Pinpoint the cell where the given text exists, returning its [X, Y] midpoint coordinate. 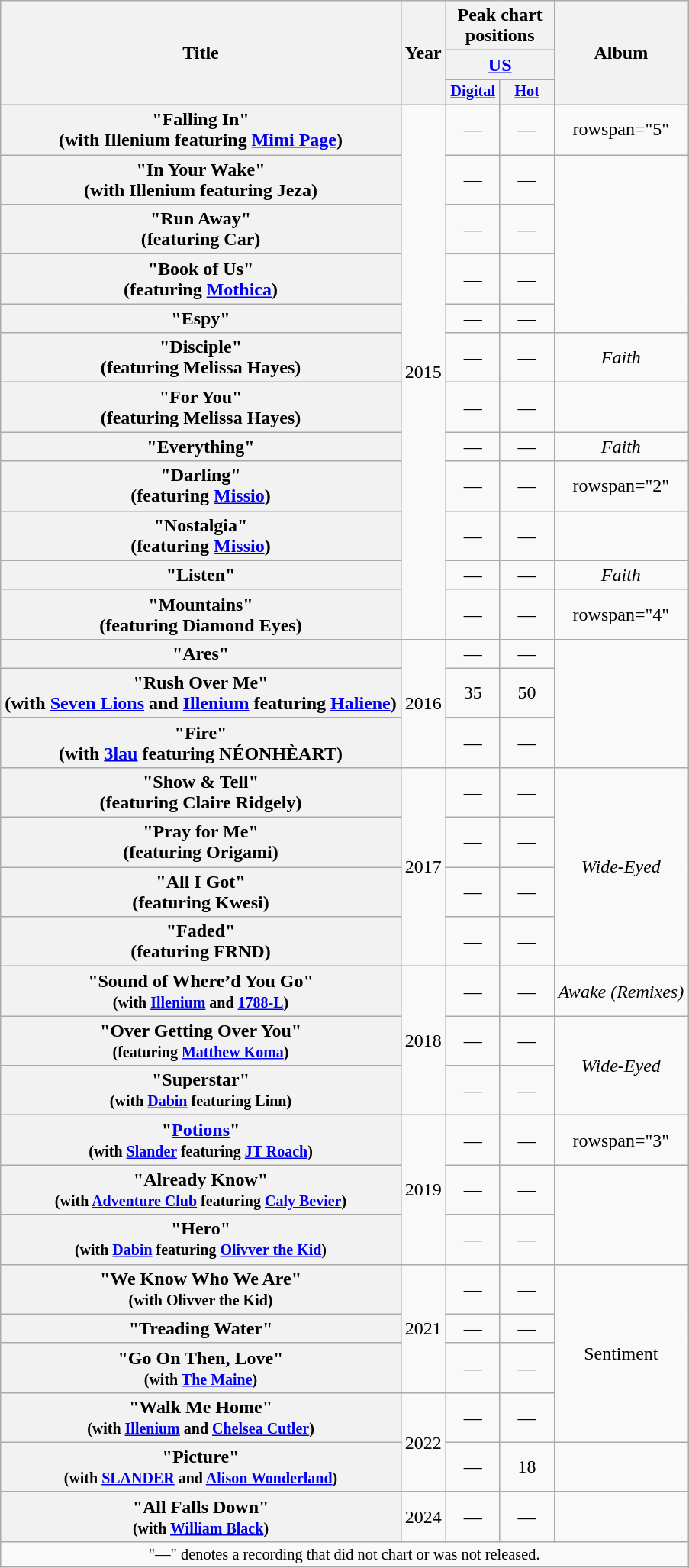
2019 [423, 1189]
US [500, 65]
"Fire"(with 3lau featuring NÉONHÈART) [201, 742]
Awake (Remixes) [621, 991]
"Walk Me Home" (with Illenium and Chelsea Cutler) [201, 1417]
18 [526, 1467]
"All Falls Down" (with William Black) [201, 1516]
"Superstar" (with Dabin featuring Linn) [201, 1090]
"Run Away"(featuring Car) [201, 229]
"Over Getting Over You" (featuring Matthew Koma) [201, 1041]
2016 [423, 703]
"All I Got"(featuring Kwesi) [201, 892]
"Potions" (with Slander featuring JT Roach) [201, 1141]
"Picture" (with SLANDER and Alison Wonderland) [201, 1467]
rowspan="4" [621, 614]
"Pray for Me"(featuring Origami) [201, 843]
"Rush Over Me"(with Seven Lions and Illenium featuring Haliene) [201, 693]
"Faded"(featuring FRND) [201, 942]
"Espy" [201, 318]
"In Your Wake"(with Illenium featuring Jeza) [201, 180]
"Treading Water" [201, 1328]
50 [526, 693]
Album [621, 53]
"Sound of Where’d You Go" (with Illenium and 1788-L) [201, 991]
Digital [473, 92]
"Falling In"(with Illenium featuring Mimi Page) [201, 130]
35 [473, 693]
Title [201, 53]
"—" denotes a recording that did not chart or was not released. [345, 1554]
"Darling"(featuring Missio) [201, 486]
2015 [423, 373]
"Mountains"(featuring Diamond Eyes) [201, 614]
2021 [423, 1328]
rowspan="2" [621, 486]
"Go On Then, Love" (with The Maine) [201, 1368]
"Book of Us"(featuring Mothica) [201, 279]
"Already Know" (with Adventure Club featuring Caly Bevier) [201, 1189]
rowspan="3" [621, 1141]
"Ares" [201, 653]
"Disciple"(featuring Melissa Hayes) [201, 357]
"Listen" [201, 575]
2022 [423, 1442]
"Show & Tell"(featuring Claire Ridgely) [201, 792]
Sentiment [621, 1353]
Year [423, 53]
"We Know Who We Are" (with Olivver the Kid) [201, 1289]
"Hero" (with Dabin featuring Olivver the Kid) [201, 1240]
Hot [526, 92]
2024 [423, 1516]
"Nostalgia"(featuring Missio) [201, 536]
2018 [423, 1041]
"Everything" [201, 447]
Peak chart positions [500, 26]
"For You"(featuring Melissa Hayes) [201, 408]
2017 [423, 866]
rowspan="5" [621, 130]
